Pinpoint the cell where the given text exists, returning its [X, Y] midpoint coordinate. 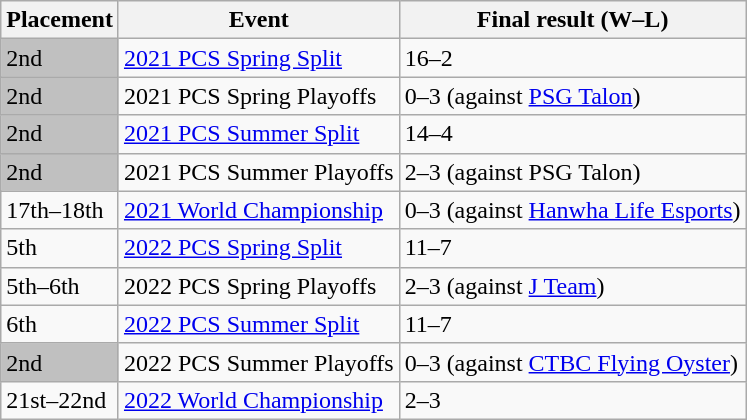
5th [60, 248]
2021 PCS Summer Playoffs [258, 172]
21st–22nd [60, 400]
Final result (W–L) [572, 20]
2–3 (against PSG Talon) [572, 172]
2022 PCS Summer Split [258, 324]
2022 PCS Spring Split [258, 248]
6th [60, 324]
Event [258, 20]
5th–6th [60, 286]
2022 World Championship [258, 400]
17th–18th [60, 210]
2021 PCS Spring Split [258, 58]
0–3 (against PSG Talon) [572, 96]
2–3 (against J Team) [572, 286]
2–3 [572, 400]
Placement [60, 20]
2021 PCS Summer Split [258, 134]
2021 PCS Spring Playoffs [258, 96]
2022 PCS Spring Playoffs [258, 286]
16–2 [572, 58]
2021 World Championship [258, 210]
0–3 (against Hanwha Life Esports) [572, 210]
14–4 [572, 134]
0–3 (against CTBC Flying Oyster) [572, 362]
2022 PCS Summer Playoffs [258, 362]
